Provide the (X, Y) coordinate of the cell's center where the given text is located.  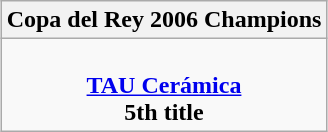
Copa del Rey 2006 Champions (164, 20)
TAU Cerámica 5th title (164, 85)
